Output the (x, y) coordinate of the center of the cell containing the given text.  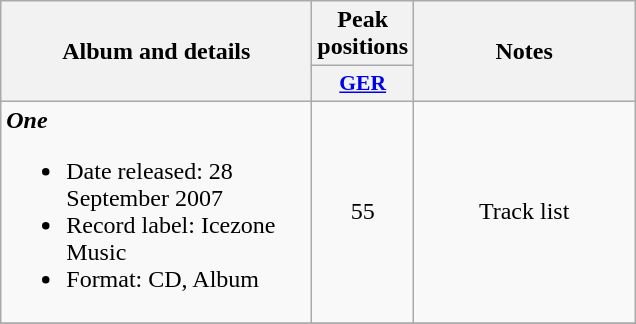
Notes (524, 52)
Track list (524, 212)
Album and details (156, 52)
OneDate released: 28 September 2007Record label: Icezone MusicFormat: CD, Album (156, 212)
GER (363, 84)
55 (363, 212)
Peak positions (363, 34)
